Identify which cell holds the provided text, then report its (x, y) central coordinate. 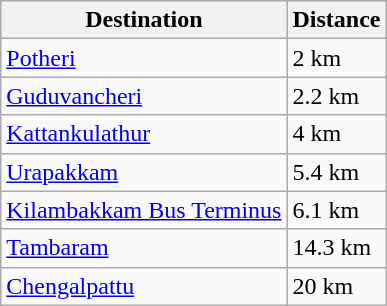
5.4 km (336, 172)
Urapakkam (144, 172)
Kilambakkam Bus Terminus (144, 210)
Destination (144, 20)
2 km (336, 58)
Tambaram (144, 248)
6.1 km (336, 210)
14.3 km (336, 248)
20 km (336, 286)
Guduvancheri (144, 96)
2.2 km (336, 96)
4 km (336, 134)
Distance (336, 20)
Potheri (144, 58)
Kattankulathur (144, 134)
Chengalpattu (144, 286)
